Determine the [x, y] coordinate at the center of the cell enclosing the given text.  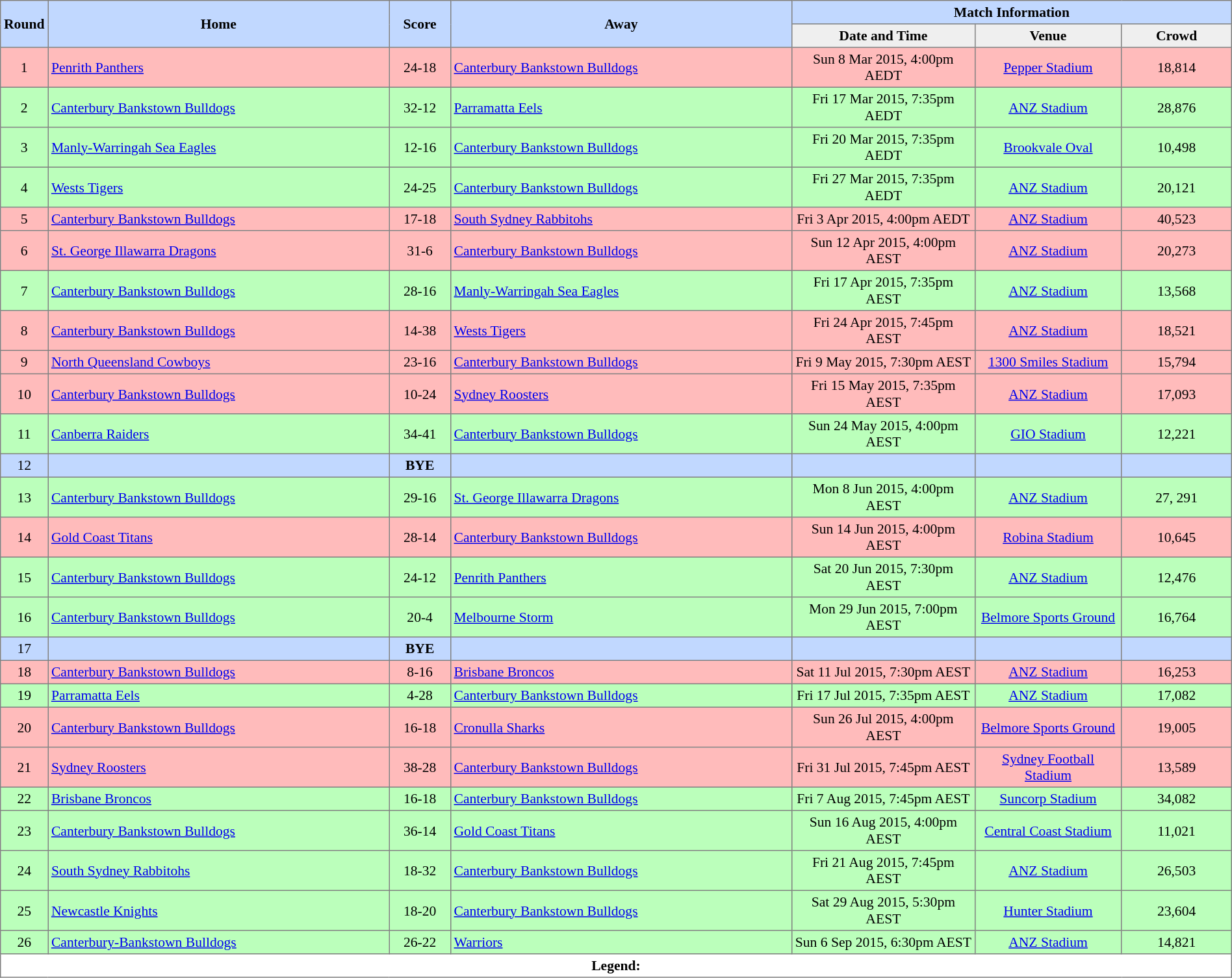
Fri 20 Mar 2015, 7:35pm AEDT [884, 148]
Fri 21 Aug 2015, 7:45pm AEST [884, 871]
20 [25, 727]
27, 291 [1176, 497]
11,021 [1176, 830]
23,604 [1176, 910]
18-32 [420, 871]
Pepper Stadium [1048, 68]
Newcastle Knights [218, 910]
4 [25, 187]
4-28 [420, 695]
Fri 17 Mar 2015, 7:35pm AEDT [884, 107]
18 [25, 672]
Fri 31 Jul 2015, 7:45pm AEST [884, 767]
Score [420, 24]
Mon 8 Jun 2015, 4:00pm AEST [884, 497]
Sun 6 Sep 2015, 6:30pm AEST [884, 942]
3 [25, 148]
1300 Smiles Stadium [1048, 362]
12,221 [1176, 434]
Central Coast Stadium [1048, 830]
16 [25, 617]
Fri 17 Jul 2015, 7:35pm AEST [884, 695]
Crowd [1176, 36]
24-18 [420, 68]
38-28 [420, 767]
GIO Stadium [1048, 434]
Canterbury-Bankstown Bulldogs [218, 942]
Cronulla Sharks [621, 727]
34,082 [1176, 799]
29-16 [420, 497]
21 [25, 767]
Mon 29 Jun 2015, 7:00pm AEST [884, 617]
11 [25, 434]
Fri 15 May 2015, 7:35pm AEST [884, 394]
Fri 27 Mar 2015, 7:35pm AEDT [884, 187]
8 [25, 331]
Robina Stadium [1048, 537]
Date and Time [884, 36]
Fri 24 Apr 2015, 7:45pm AEST [884, 331]
20-4 [420, 617]
Fri 9 May 2015, 7:30pm AEST [884, 362]
Melbourne Storm [621, 617]
Fri 17 Apr 2015, 7:35pm AEST [884, 290]
18,521 [1176, 331]
8-16 [420, 672]
16,764 [1176, 617]
26-22 [420, 942]
25 [25, 910]
10-24 [420, 394]
40,523 [1176, 219]
10,498 [1176, 148]
2 [25, 107]
Sun 16 Aug 2015, 4:00pm AEST [884, 830]
12 [25, 465]
26,503 [1176, 871]
Home [218, 24]
Venue [1048, 36]
14,821 [1176, 942]
Suncorp Stadium [1048, 799]
5 [25, 219]
Sun 24 May 2015, 4:00pm AEST [884, 434]
Sat 20 Jun 2015, 7:30pm AEST [884, 577]
Canberra Raiders [218, 434]
24-12 [420, 577]
19 [25, 695]
32-12 [420, 107]
Brookvale Oval [1048, 148]
10,645 [1176, 537]
Hunter Stadium [1048, 910]
Sat 29 Aug 2015, 5:30pm AEST [884, 910]
Warriors [621, 942]
12-16 [420, 148]
23 [25, 830]
20,273 [1176, 251]
24 [25, 871]
28-14 [420, 537]
24-25 [420, 187]
Sun 8 Mar 2015, 4:00pm AEDT [884, 68]
14-38 [420, 331]
34-41 [420, 434]
19,005 [1176, 727]
Sat 11 Jul 2015, 7:30pm AEST [884, 672]
Match Information [1012, 12]
18-20 [420, 910]
Sun 14 Jun 2015, 4:00pm AEST [884, 537]
13,568 [1176, 290]
1 [25, 68]
31-6 [420, 251]
26 [25, 942]
13,589 [1176, 767]
Sun 12 Apr 2015, 4:00pm AEST [884, 251]
Fri 7 Aug 2015, 7:45pm AEST [884, 799]
22 [25, 799]
20,121 [1176, 187]
7 [25, 290]
28-16 [420, 290]
17-18 [420, 219]
23-16 [420, 362]
16,253 [1176, 672]
18,814 [1176, 68]
17 [25, 649]
Round [25, 24]
17,082 [1176, 695]
36-14 [420, 830]
Fri 3 Apr 2015, 4:00pm AEDT [884, 219]
10 [25, 394]
12,476 [1176, 577]
Away [621, 24]
17,093 [1176, 394]
28,876 [1176, 107]
9 [25, 362]
Sun 26 Jul 2015, 4:00pm AEST [884, 727]
14 [25, 537]
Sydney Football Stadium [1048, 767]
North Queensland Cowboys [218, 362]
Legend: [616, 966]
15,794 [1176, 362]
15 [25, 577]
13 [25, 497]
6 [25, 251]
